Capture the cell that displays the provided text and extract its [x, y] central coordinate. 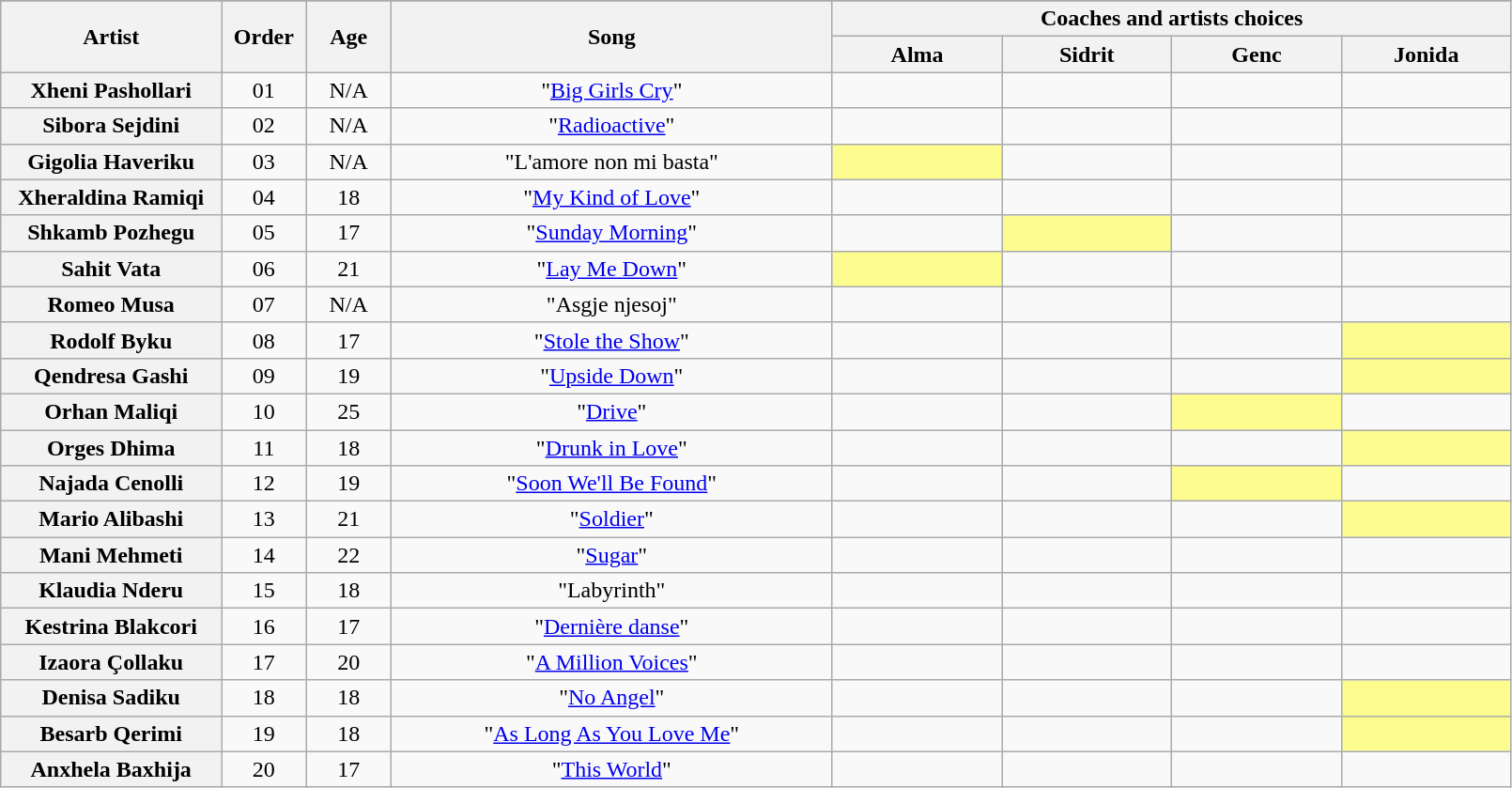
12 [264, 484]
03 [264, 162]
Artist [111, 37]
13 [264, 519]
11 [264, 448]
"As Long As You Love Me" [611, 734]
Besarb Qerimi [111, 734]
Romeo Musa [111, 304]
"Upside Down" [611, 376]
Anxhela Baxhija [111, 769]
"Stole the Show" [611, 340]
Sahit Vata [111, 269]
Genc [1257, 54]
"Radioactive" [611, 126]
Xheni Pashollari [111, 90]
"Big Girls Cry" [611, 90]
07 [264, 304]
Sidrit [1088, 54]
02 [264, 126]
"This World" [611, 769]
05 [264, 233]
10 [264, 411]
"Labyrinth" [611, 591]
15 [264, 591]
Shkamb Pozhegu [111, 233]
Age [348, 37]
Qendresa Gashi [111, 376]
14 [264, 555]
Orges Dhima [111, 448]
Denisa Sadiku [111, 698]
Rodolf Byku [111, 340]
Gigolia Haveriku [111, 162]
"Lay Me Down" [611, 269]
Coaches and artists choices [1172, 19]
Najada Cenolli [111, 484]
16 [264, 626]
Izaora Çollaku [111, 662]
Kestrina Blakcori [111, 626]
"A Million Voices" [611, 662]
"Dernière danse" [611, 626]
Order [264, 37]
Song [611, 37]
09 [264, 376]
Mario Alibashi [111, 519]
04 [264, 197]
Mani Mehmeti [111, 555]
"Sugar" [611, 555]
"Asgje njesoj" [611, 304]
Alma [917, 54]
"Drunk in Love" [611, 448]
"Soon We'll Be Found" [611, 484]
"Soldier" [611, 519]
Jonida [1426, 54]
"Drive" [611, 411]
22 [348, 555]
01 [264, 90]
06 [264, 269]
"Sunday Morning" [611, 233]
"L'amore non mi basta" [611, 162]
Klaudia Nderu [111, 591]
25 [348, 411]
08 [264, 340]
"No Angel" [611, 698]
Sibora Sejdini [111, 126]
"My Kind of Love" [611, 197]
Orhan Maliqi [111, 411]
Xheraldina Ramiqi [111, 197]
